Pinpoint the cell where the given text exists, returning its (x, y) midpoint coordinate. 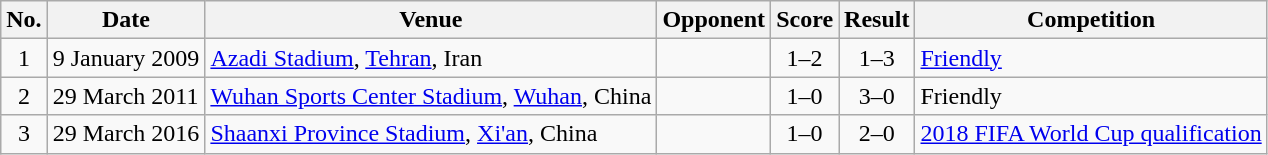
No. (24, 20)
9 January 2009 (126, 58)
2018 FIFA World Cup qualification (1091, 134)
Date (126, 20)
3 (24, 134)
Venue (431, 20)
29 March 2016 (126, 134)
Shaanxi Province Stadium, Xi'an, China (431, 134)
3–0 (877, 96)
Opponent (714, 20)
29 March 2011 (126, 96)
1–2 (805, 58)
Result (877, 20)
Competition (1091, 20)
1 (24, 58)
Score (805, 20)
Azadi Stadium, Tehran, Iran (431, 58)
1–3 (877, 58)
2 (24, 96)
2–0 (877, 134)
Wuhan Sports Center Stadium, Wuhan, China (431, 96)
